Capture the cell that displays the provided text and extract its (X, Y) central coordinate. 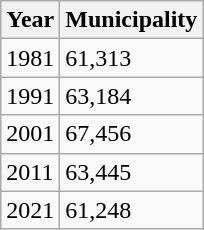
1991 (30, 96)
61,313 (132, 58)
63,184 (132, 96)
2001 (30, 134)
61,248 (132, 210)
67,456 (132, 134)
1981 (30, 58)
2021 (30, 210)
63,445 (132, 172)
2011 (30, 172)
Year (30, 20)
Municipality (132, 20)
